Return (x, y) of the center of cell containing provided text 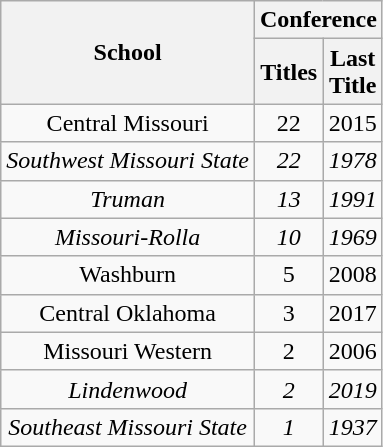
1978 (352, 161)
1991 (352, 199)
2019 (352, 389)
5 (288, 275)
Missouri Western (128, 351)
School (128, 52)
Washburn (128, 275)
Titles (288, 72)
13 (288, 199)
1969 (352, 237)
Central Missouri (128, 123)
LastTitle (352, 72)
3 (288, 313)
Southwest Missouri State (128, 161)
2017 (352, 313)
2008 (352, 275)
Missouri-Rolla (128, 237)
10 (288, 237)
Truman (128, 199)
2006 (352, 351)
1937 (352, 427)
Central Oklahoma (128, 313)
2015 (352, 123)
Southeast Missouri State (128, 427)
1 (288, 427)
Lindenwood (128, 389)
Conference (318, 20)
